Pinpoint the cell where the given text exists, returning its (X, Y) midpoint coordinate. 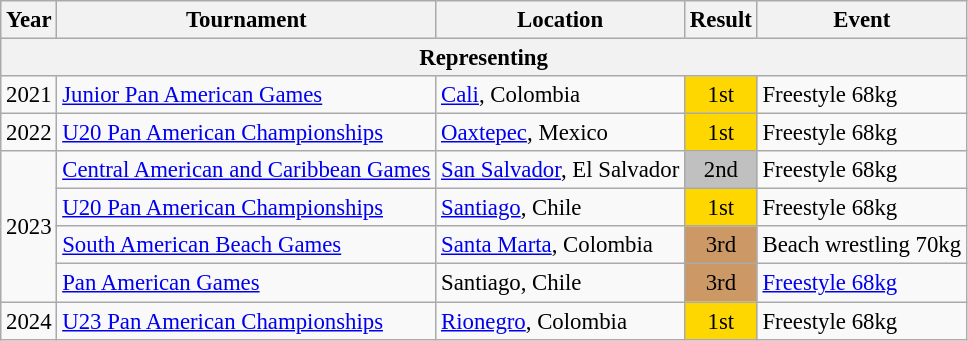
Representing (484, 58)
Beach wrestling 70kg (862, 245)
Santa Marta, Colombia (560, 245)
2023 (29, 226)
U23 Pan American Championships (246, 321)
Tournament (246, 20)
San Salvador, El Salvador (560, 170)
2022 (29, 133)
Junior Pan American Games (246, 95)
Result (722, 20)
Year (29, 20)
South American Beach Games (246, 245)
Location (560, 20)
2024 (29, 321)
Cali, Colombia (560, 95)
Pan American Games (246, 283)
Rionegro, Colombia (560, 321)
Oaxtepec, Mexico (560, 133)
2nd (722, 170)
Event (862, 20)
Central American and Caribbean Games (246, 170)
2021 (29, 95)
